Capture the cell that displays the provided text and extract its (x, y) central coordinate. 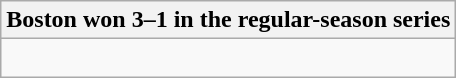
Boston won 3–1 in the regular-season series (228, 20)
